Extract the [x, y] coordinate from the center of the cell holding the provided text.  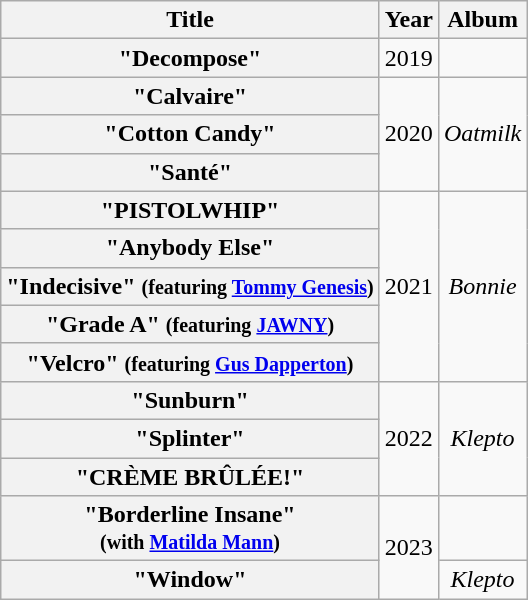
"Cotton Candy" [190, 134]
"Grade A" (featuring JAWNY) [190, 324]
2019 [408, 58]
2022 [408, 438]
Bonnie [482, 286]
"Sunburn" [190, 400]
"Velcro" (featuring Gus Dapperton) [190, 362]
"Santé" [190, 172]
Year [408, 20]
"Borderline Insane"(with Matilda Mann) [190, 528]
2023 [408, 548]
"Calvaire" [190, 96]
"Anybody Else" [190, 248]
"Splinter" [190, 438]
Title [190, 20]
Album [482, 20]
Oatmilk [482, 134]
"Decompose" [190, 58]
2020 [408, 134]
"CRÈME BRÛLÉE!" [190, 477]
"PISTOLWHIP" [190, 210]
2021 [408, 286]
"Window" [190, 580]
"Indecisive" (featuring Tommy Genesis) [190, 286]
